Provide the (x, y) coordinate of the cell's center where the given text is located.  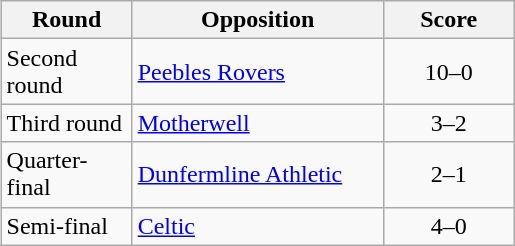
Peebles Rovers (258, 72)
Quarter-final (66, 174)
Semi-final (66, 226)
3–2 (448, 123)
Third round (66, 123)
Celtic (258, 226)
2–1 (448, 174)
Motherwell (258, 123)
Second round (66, 72)
Dunfermline Athletic (258, 174)
4–0 (448, 226)
Round (66, 20)
10–0 (448, 72)
Opposition (258, 20)
Score (448, 20)
